Pinpoint the cell where the given text exists, returning its (X, Y) midpoint coordinate. 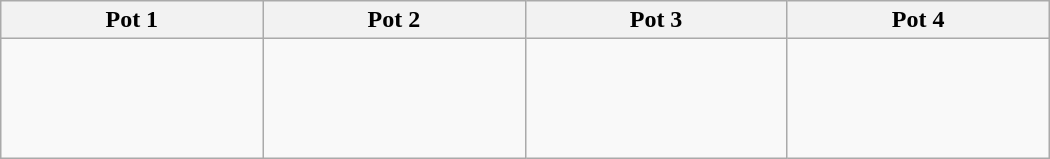
Pot 2 (394, 20)
Pot 1 (132, 20)
Pot 4 (918, 20)
Pot 3 (656, 20)
